Capture the cell that displays the provided text and extract its [x, y] central coordinate. 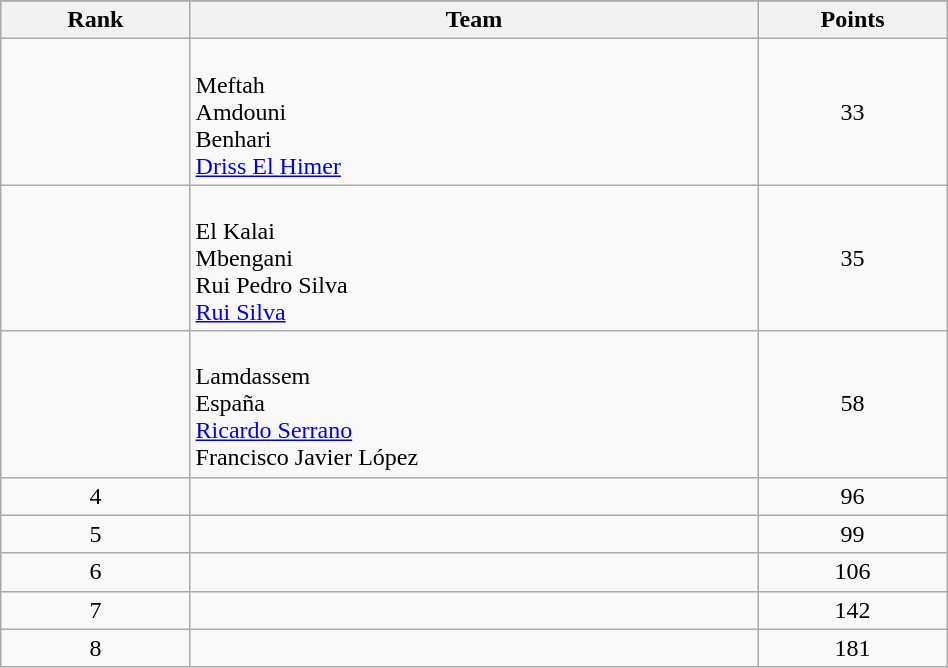
El KalaiMbenganiRui Pedro SilvaRui Silva [474, 258]
58 [852, 404]
Points [852, 20]
142 [852, 610]
5 [96, 534]
181 [852, 648]
33 [852, 112]
Team [474, 20]
6 [96, 572]
4 [96, 496]
99 [852, 534]
106 [852, 572]
MeftahAmdouniBenhariDriss El Himer [474, 112]
35 [852, 258]
96 [852, 496]
8 [96, 648]
LamdassemEspañaRicardo SerranoFrancisco Javier López [474, 404]
7 [96, 610]
Rank [96, 20]
